Find where the given text appears and provide that cell's center as [X, Y] coordinate. 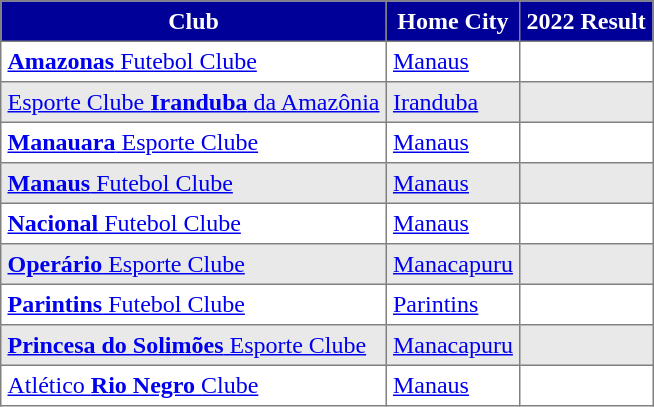
Atlético Rio Negro Clube [194, 385]
Manauara Esporte Clube [194, 142]
Operário Esporte Clube [194, 264]
Nacional Futebol Clube [194, 223]
Home City [452, 21]
Amazonas Futebol Clube [194, 61]
Manaus Futebol Clube [194, 183]
Parintins [452, 304]
Esporte Clube Iranduba da Amazônia [194, 102]
Iranduba [452, 102]
Club [194, 21]
2022 Result [586, 21]
Princesa do Solimões Esporte Clube [194, 345]
Parintins Futebol Clube [194, 304]
